From the cell containing the given text, extract its center point as [X, Y] coordinate. 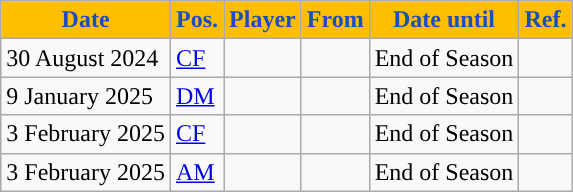
Player [263, 20]
DM [196, 96]
Date [86, 20]
30 August 2024 [86, 58]
Date until [444, 20]
9 January 2025 [86, 96]
AM [196, 172]
From [335, 20]
Pos. [196, 20]
Ref. [546, 20]
